Find where the given text appears and provide that cell's center as [X, Y] coordinate. 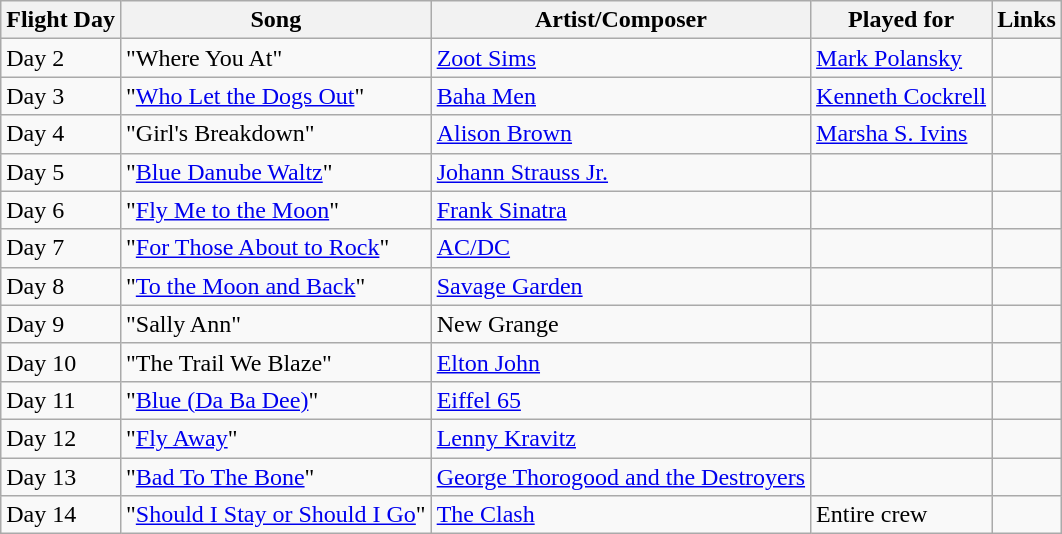
Flight Day [61, 20]
Day 10 [61, 362]
"Who Let the Dogs Out" [276, 96]
Marsha S. Ivins [902, 134]
Song [276, 20]
Day 7 [61, 248]
"Blue Danube Waltz" [276, 172]
Played for [902, 20]
"For Those About to Rock" [276, 248]
Day 3 [61, 96]
Day 5 [61, 172]
"To the Moon and Back" [276, 286]
Day 12 [61, 438]
"Should I Stay or Should I Go" [276, 515]
Lenny Kravitz [620, 438]
Baha Men [620, 96]
"Blue (Da Ba Dee)" [276, 400]
Day 11 [61, 400]
Savage Garden [620, 286]
George Thorogood and the Destroyers [620, 477]
Zoot Sims [620, 58]
"Sally Ann" [276, 324]
New Grange [620, 324]
Day 9 [61, 324]
Day 14 [61, 515]
Day 8 [61, 286]
Mark Polansky [902, 58]
Alison Brown [620, 134]
"Girl's Breakdown" [276, 134]
Kenneth Cockrell [902, 96]
Day 13 [61, 477]
Day 6 [61, 210]
Frank Sinatra [620, 210]
"The Trail We Blaze" [276, 362]
"Bad To The Bone" [276, 477]
Entire crew [902, 515]
AC/DC [620, 248]
Johann Strauss Jr. [620, 172]
"Fly Me to the Moon" [276, 210]
The Clash [620, 515]
Elton John [620, 362]
Eiffel 65 [620, 400]
Day 4 [61, 134]
Links [1027, 20]
"Fly Away" [276, 438]
"Where You At" [276, 58]
Artist/Composer [620, 20]
Day 2 [61, 58]
